For the text-containing cell, return its midpoint in [X, Y] coordinate format. 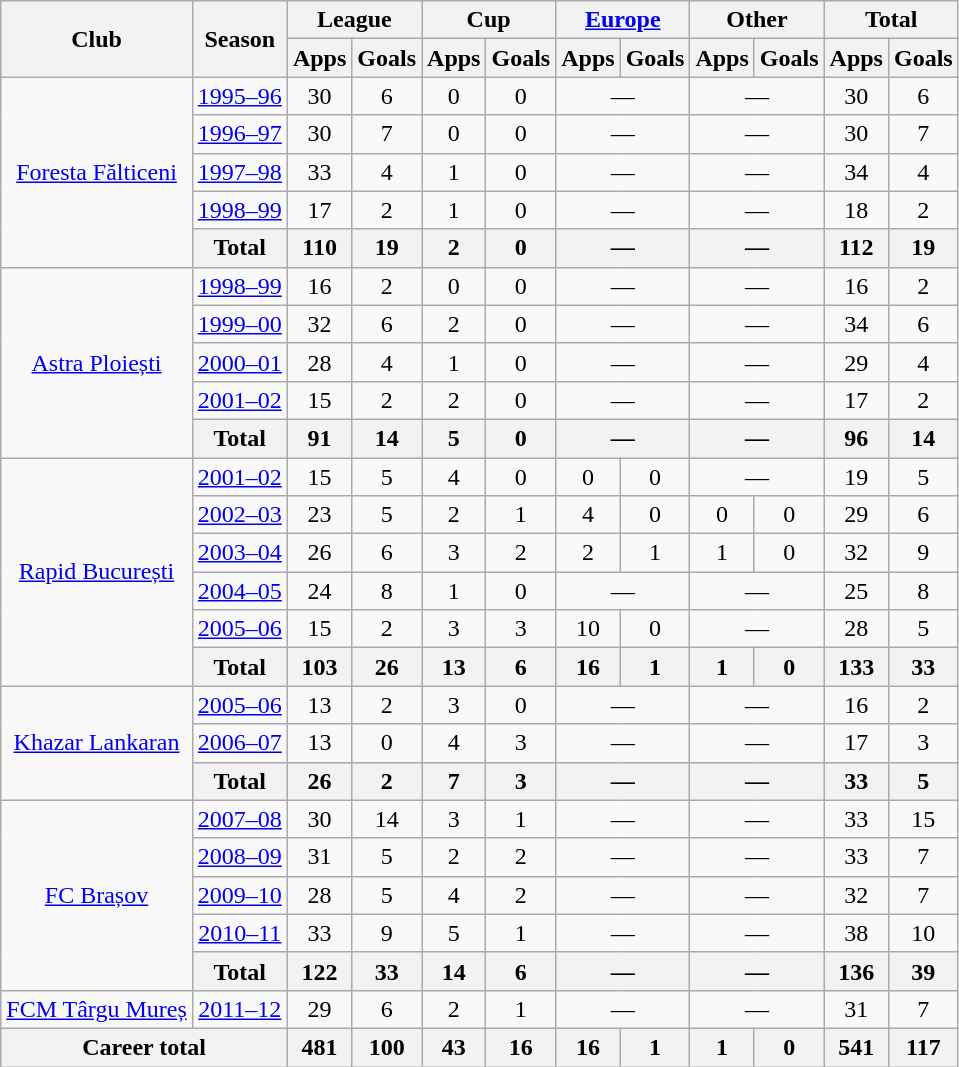
38 [856, 933]
2000–01 [240, 362]
481 [319, 1047]
23 [319, 515]
FC Brașov [97, 895]
2006–07 [240, 743]
2002–03 [240, 515]
24 [319, 591]
Foresta Fălticeni [97, 172]
2007–08 [240, 819]
2008–09 [240, 857]
117 [923, 1047]
136 [856, 971]
1995–96 [240, 96]
Europe [623, 20]
541 [856, 1047]
39 [923, 971]
2010–11 [240, 933]
2011–12 [240, 1009]
18 [856, 210]
110 [319, 248]
43 [454, 1047]
Club [97, 39]
Career total [144, 1047]
1996–97 [240, 134]
FCM Târgu Mureș [97, 1009]
96 [856, 438]
2004–05 [240, 591]
103 [319, 667]
122 [319, 971]
25 [856, 591]
2003–04 [240, 553]
1997–98 [240, 172]
91 [319, 438]
League [354, 20]
2009–10 [240, 895]
Rapid București [97, 572]
100 [387, 1047]
1999–00 [240, 324]
112 [856, 248]
Astra Ploiești [97, 362]
Cup [489, 20]
Other [757, 20]
133 [856, 667]
Season [240, 39]
Khazar Lankaran [97, 743]
